Capture the cell that displays the provided text and extract its [x, y] central coordinate. 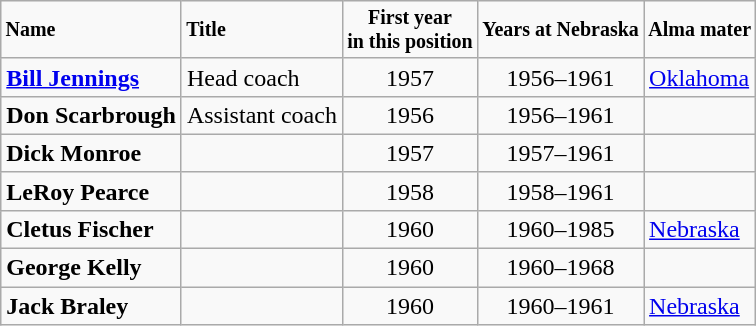
Dick Monroe [92, 153]
1960–1985 [560, 229]
Name [92, 30]
Don Scarbrough [92, 115]
LeRoy Pearce [92, 191]
1958 [410, 191]
Head coach [262, 77]
George Kelly [92, 268]
1960–1968 [560, 268]
Bill Jennings [92, 77]
Oklahoma [700, 77]
1958–1961 [560, 191]
1960–1961 [560, 306]
Title [262, 30]
Jack Braley [92, 306]
1956 [410, 115]
Alma mater [700, 30]
Assistant coach [262, 115]
1957–1961 [560, 153]
First yearin this position [410, 30]
Cletus Fischer [92, 229]
Years at Nebraska [560, 30]
